Identify which cell holds the provided text, then report its (X, Y) central coordinate. 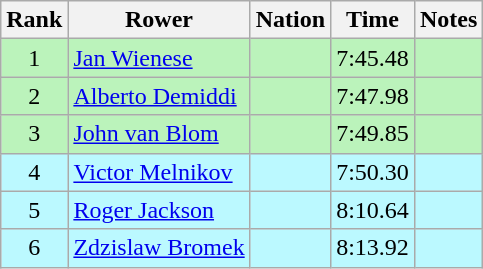
Victor Melnikov (159, 172)
Zdzislaw Bromek (159, 248)
3 (34, 134)
6 (34, 248)
Alberto Demiddi (159, 96)
John van Blom (159, 134)
Jan Wienese (159, 58)
Rower (159, 20)
5 (34, 210)
Roger Jackson (159, 210)
1 (34, 58)
4 (34, 172)
8:10.64 (373, 210)
7:49.85 (373, 134)
8:13.92 (373, 248)
7:47.98 (373, 96)
Rank (34, 20)
Nation (290, 20)
7:45.48 (373, 58)
Notes (448, 20)
Time (373, 20)
7:50.30 (373, 172)
2 (34, 96)
